Find where the given text appears and provide that cell's center as [x, y] coordinate. 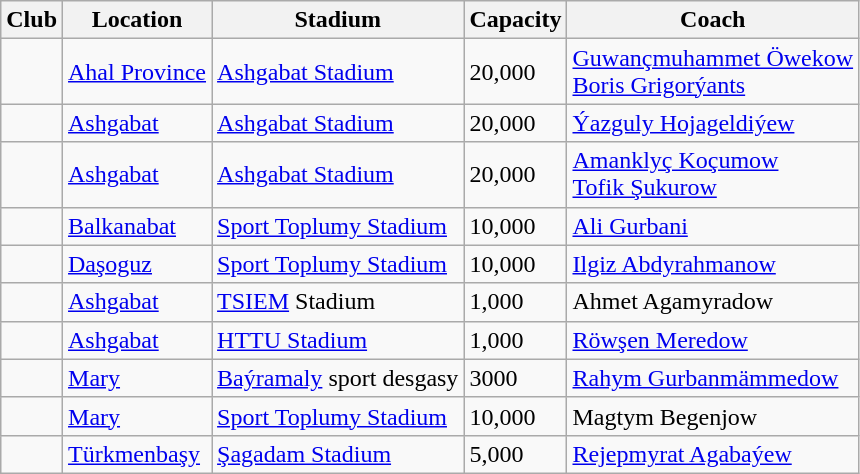
Baýramaly sport desgasy [338, 378]
Ilgiz Abdyrahmanow [713, 264]
Coach [713, 20]
3000 [516, 378]
Röwşen Meredow [713, 340]
HTTU Stadium [338, 340]
Club [32, 20]
5,000 [516, 454]
Ýazguly Hojageldiýew [713, 123]
Rejepmyrat Agabaýew [713, 454]
Rahym Gurbanmämmedow [713, 378]
Guwançmuhammet Öwekow Boris Grigorýants [713, 72]
Magtym Begenjow [713, 416]
Ahal Province [138, 72]
Türkmenbaşy [138, 454]
Stadium [338, 20]
Balkanabat [138, 226]
Daşoguz [138, 264]
Ahmet Agamyradow [713, 302]
Ali Gurbani [713, 226]
Şagadam Stadium [338, 454]
Location [138, 20]
TSIEM Stadium [338, 302]
Amanklyç Koçumow Tofik Şukurow [713, 174]
Capacity [516, 20]
